Output the [X, Y] coordinate of the center of the cell containing the given text.  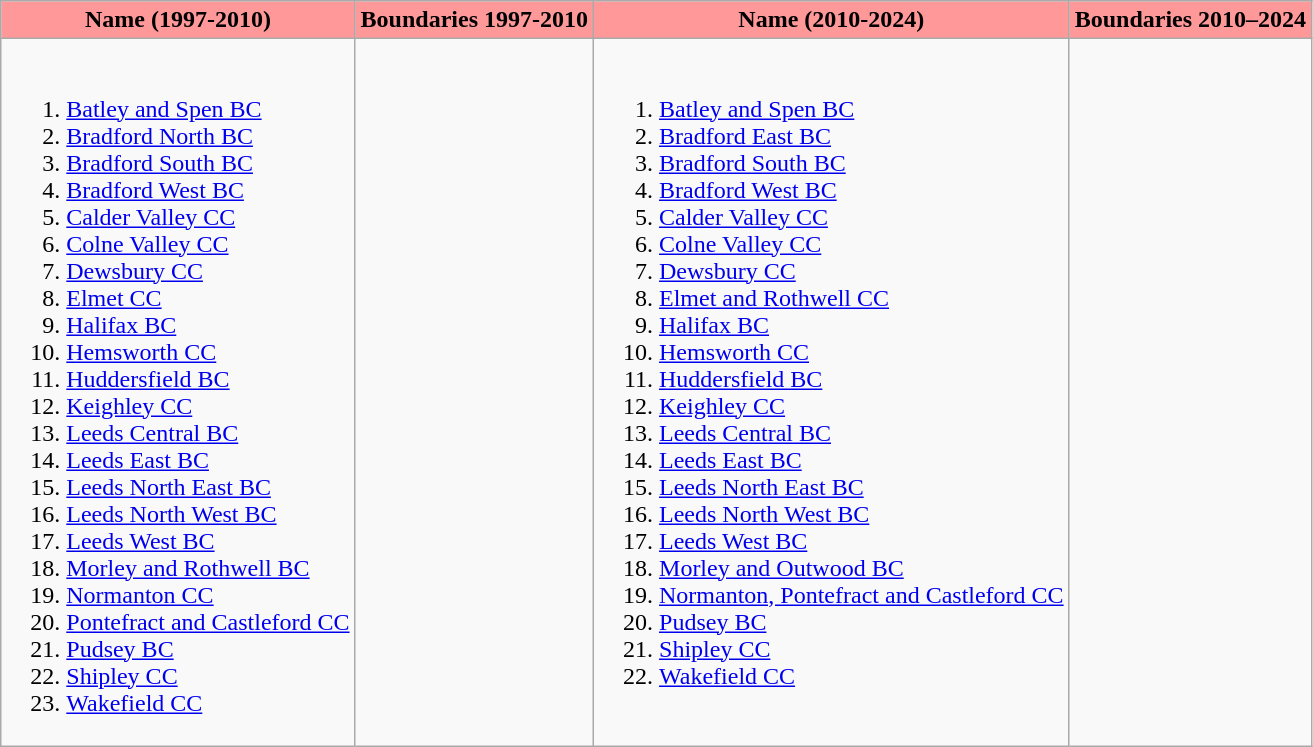
Boundaries 2010–2024 [1190, 20]
Name (2010-2024) [832, 20]
Name (1997-2010) [178, 20]
Boundaries 1997-2010 [474, 20]
